Detect which cell encompasses the target text, then output its (X, Y) center coordinate. 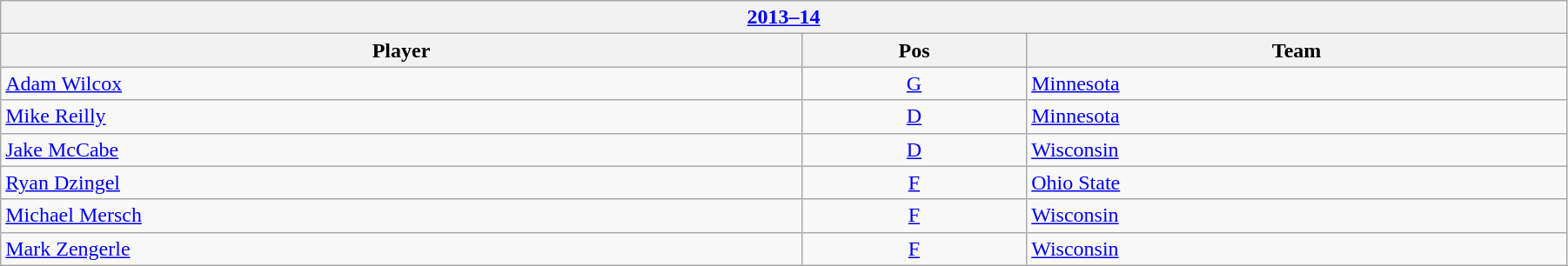
Ohio State (1297, 183)
Player (402, 50)
Adam Wilcox (402, 83)
Mike Reilly (402, 116)
Mark Zengerle (402, 249)
2013–14 (784, 17)
Jake McCabe (402, 150)
Ryan Dzingel (402, 183)
Team (1297, 50)
G (914, 83)
Michael Mersch (402, 216)
Pos (914, 50)
